Extract the [X, Y] coordinate from the center of the cell holding the provided text.  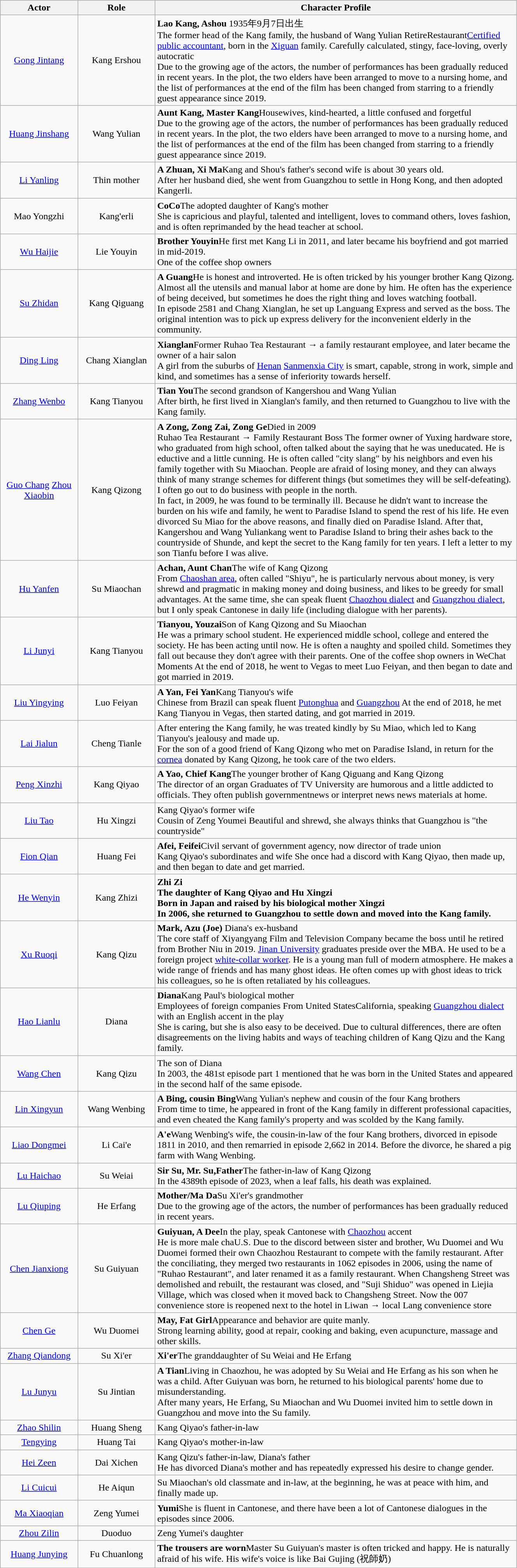
Kang Zhizi [117, 897]
Fion Qian [39, 856]
Lu Haichao [39, 1176]
Guo Chang Zhou Xiaobin [39, 490]
Lu Qiuping [39, 1206]
He Wenyin [39, 897]
Xi'erThe granddaughter of Su Weiai and He Erfang [336, 1356]
Su Weiai [117, 1176]
Lu Junyu [39, 1392]
Kang Qiyao's father-in-law [336, 1427]
Lai Jialun [39, 744]
Li Cai'e [117, 1145]
Kang Qiguang [117, 304]
Luo Feiyan [117, 702]
Zhao Shilin [39, 1427]
Mother/Ma DaSu Xi'er's grandmotherDue to the growing age of the actors, the number of performances has been gradually reduced in recent years. [336, 1206]
Wang Wenbing [117, 1109]
Kang Qizu's father-in-law, Diana's fatherHe has divorced Diana's mother and has repeatedly expressed his desire to change gender. [336, 1462]
Kang Ershou [117, 60]
Chen Ge [39, 1330]
Hao Lianlu [39, 1022]
YumiShe is fluent in Cantonese, and there have been a lot of Cantonese dialogues in the episodes since 2006. [336, 1513]
Diana [117, 1022]
Su Xi'er [117, 1356]
Hu Xingzi [117, 820]
He Erfang [117, 1206]
Su Miaochan's old classmate and in-law, at the beginning, he was at peace with him, and finally made up. [336, 1487]
Su Zhidan [39, 304]
Liu Tao [39, 820]
Brother YouyinHe first met Kang Li in 2011, and later became his boyfriend and got married in mid-2019.One of the coffee shop owners [336, 252]
Su Jintian [117, 1392]
Ma Xiaoqian [39, 1513]
Fu Chuanlong [117, 1554]
Kang Qiyao's mother-in-law [336, 1442]
Wu Duomei [117, 1330]
Zhang Wenbo [39, 401]
Chen Jianxiong [39, 1269]
Zeng Yumei's daughter [336, 1533]
Kang Qizong [117, 490]
Peng Xinzhi [39, 785]
Zhang Qiandong [39, 1356]
Huang Junying [39, 1554]
Mao Yongzhi [39, 216]
Su Guiyuan [117, 1269]
Wang Chen [39, 1073]
Liao Dongmei [39, 1145]
Lin Xingyun [39, 1109]
Character Profile [336, 8]
Role [117, 8]
Sir Su, Mr. Su,FatherThe father-in-law of Kang QizongIn the 4389th episode of 2023, when a leaf falls, his death was explained. [336, 1176]
Actor [39, 8]
Huang Jinshang [39, 134]
Huang Fei [117, 856]
Huang Sheng [117, 1427]
Li Junyi [39, 651]
Thin mother [117, 180]
Kang Qiyao's former wifeCousin of Zeng Youmei Beautiful and shrewd, she always thinks that Guangzhou is "the countryside" [336, 820]
Li Cuicui [39, 1487]
Li Yanling [39, 180]
Wu Haijie [39, 252]
Su Miaochan [117, 589]
Zhou Zilin [39, 1533]
Hu Yanfen [39, 589]
Tengying [39, 1442]
Gong Jintang [39, 60]
Ding Ling [39, 361]
Huang Tai [117, 1442]
Duoduo [117, 1533]
Chang Xianglan [117, 361]
Liu Yingying [39, 702]
Wang Yulian [117, 134]
Dai Xichen [117, 1462]
Kang Qiyao [117, 785]
Xu Ruoqi [39, 954]
Kang'erli [117, 216]
He Aiqun [117, 1487]
Cheng Tianle [117, 744]
Hei Zeen [39, 1462]
Lie Youyin [117, 252]
Zeng Yumei [117, 1513]
